Extract the [x, y] coordinate from the center of the cell holding the provided text.  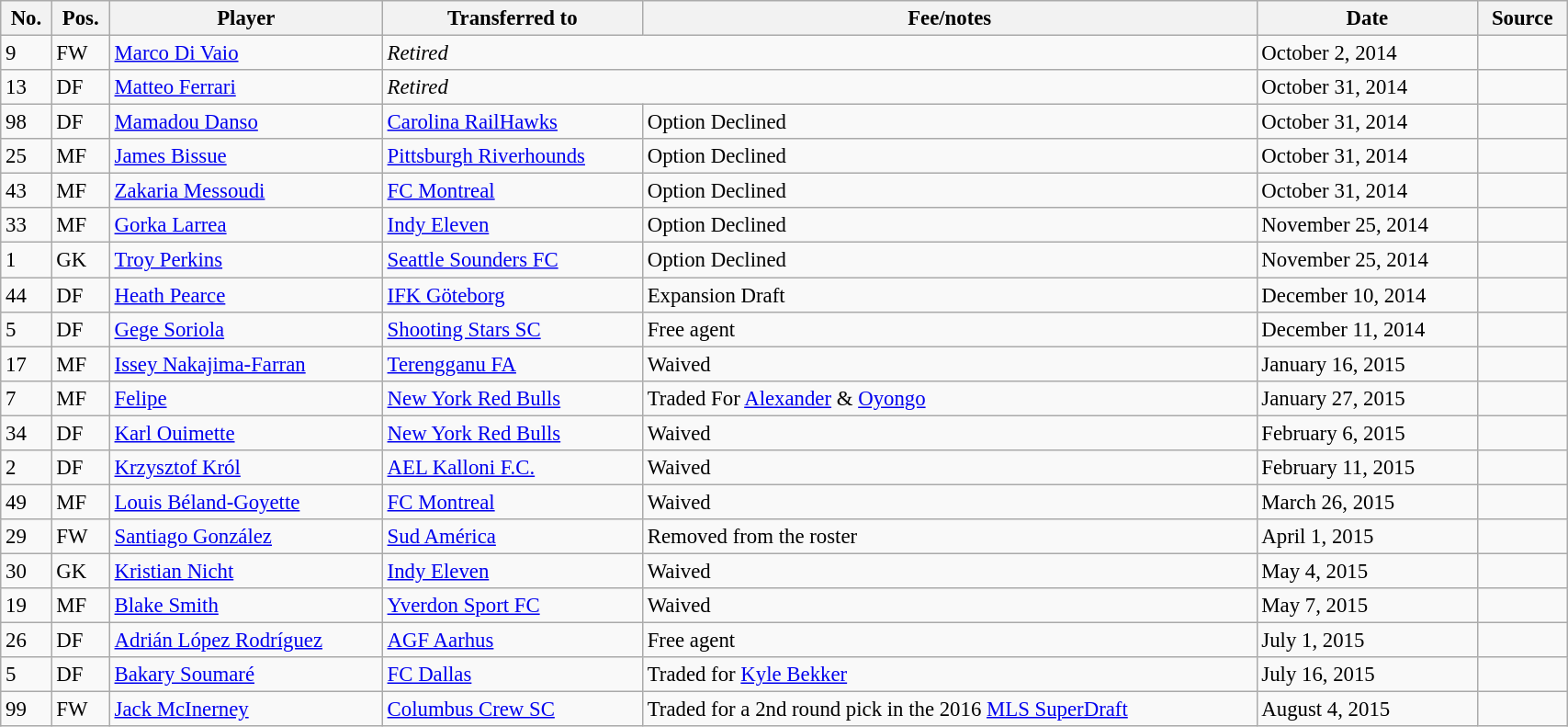
Felipe [246, 398]
33 [26, 225]
February 11, 2015 [1367, 468]
January 27, 2015 [1367, 398]
Krzysztof Król [246, 468]
9 [26, 53]
Issey Nakajima-Farran [246, 364]
May 4, 2015 [1367, 571]
Source [1523, 18]
Santiago González [246, 537]
49 [26, 502]
44 [26, 295]
August 4, 2015 [1367, 710]
Traded For Alexander & Oyongo [950, 398]
Adrián López Rodríguez [246, 641]
July 1, 2015 [1367, 641]
2 [26, 468]
Fee/notes [950, 18]
Date [1367, 18]
July 16, 2015 [1367, 675]
May 7, 2015 [1367, 606]
17 [26, 364]
October 2, 2014 [1367, 53]
Kristian Nicht [246, 571]
Expansion Draft [950, 295]
December 10, 2014 [1367, 295]
FC Dallas [513, 675]
26 [26, 641]
43 [26, 191]
Yverdon Sport FC [513, 606]
February 6, 2015 [1367, 433]
Mamadou Danso [246, 122]
Gorka Larrea [246, 225]
Shooting Stars SC [513, 329]
7 [26, 398]
99 [26, 710]
34 [26, 433]
IFK Göteborg [513, 295]
Traded for Kyle Bekker [950, 675]
Columbus Crew SC [513, 710]
Pos. [81, 18]
Heath Pearce [246, 295]
25 [26, 156]
Zakaria Messoudi [246, 191]
Marco Di Vaio [246, 53]
Louis Béland-Goyette [246, 502]
Troy Perkins [246, 260]
December 11, 2014 [1367, 329]
AGF Aarhus [513, 641]
James Bissue [246, 156]
Seattle Sounders FC [513, 260]
Transferred to [513, 18]
March 26, 2015 [1367, 502]
April 1, 2015 [1367, 537]
29 [26, 537]
Matteo Ferrari [246, 87]
98 [26, 122]
30 [26, 571]
No. [26, 18]
1 [26, 260]
Terengganu FA [513, 364]
Jack McInerney [246, 710]
Carolina RailHawks [513, 122]
Sud América [513, 537]
Bakary Soumaré [246, 675]
Player [246, 18]
Karl Ouimette [246, 433]
13 [26, 87]
Traded for a 2nd round pick in the 2016 MLS SuperDraft [950, 710]
AEL Kalloni F.C. [513, 468]
Gege Soriola [246, 329]
January 16, 2015 [1367, 364]
Blake Smith [246, 606]
19 [26, 606]
Pittsburgh Riverhounds [513, 156]
Removed from the roster [950, 537]
